From the cell containing the given text, extract its center point as [X, Y] coordinate. 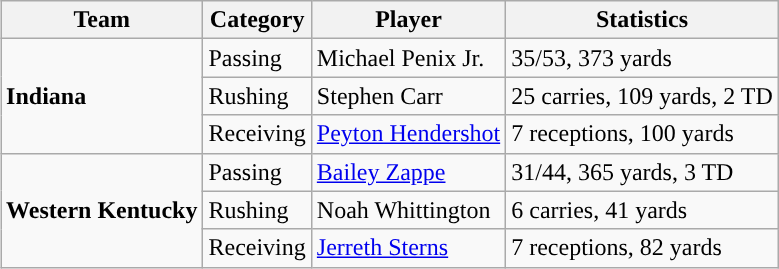
Stephen Carr [408, 96]
25 carries, 109 yards, 2 TD [642, 96]
31/44, 365 yards, 3 TD [642, 172]
Western Kentucky [102, 210]
Team [102, 20]
7 receptions, 100 yards [642, 134]
Noah Whittington [408, 210]
Category [257, 20]
6 carries, 41 yards [642, 210]
Statistics [642, 20]
35/53, 373 yards [642, 58]
Indiana [102, 96]
Bailey Zappe [408, 172]
Michael Penix Jr. [408, 58]
7 receptions, 82 yards [642, 248]
Player [408, 20]
Jerreth Sterns [408, 248]
Peyton Hendershot [408, 134]
